Determine the (X, Y) coordinate at the center of the cell enclosing the given text.  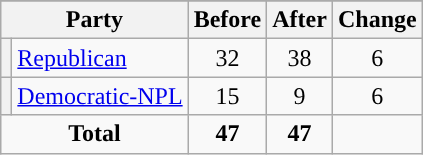
Change (377, 20)
After (300, 20)
Party (94, 20)
9 (300, 96)
Before (228, 20)
38 (300, 58)
15 (228, 96)
32 (228, 58)
Total (94, 134)
Democratic-NPL (100, 96)
Republican (100, 58)
